Detect which cell encompasses the target text, then output its (x, y) center coordinate. 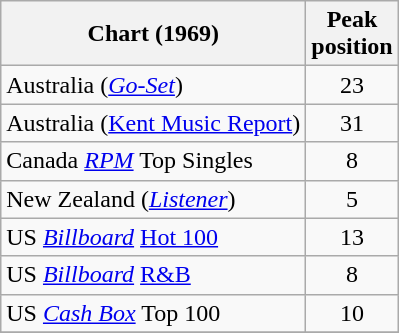
Australia (Kent Music Report) (154, 123)
5 (352, 199)
31 (352, 123)
Australia (Go-Set) (154, 85)
Peakposition (352, 34)
Chart (1969) (154, 34)
10 (352, 313)
13 (352, 237)
US Cash Box Top 100 (154, 313)
23 (352, 85)
US Billboard Hot 100 (154, 237)
Canada RPM Top Singles (154, 161)
US Billboard R&B (154, 275)
New Zealand (Listener) (154, 199)
